Locate the cell with the specified text and output its (X, Y) center coordinate. 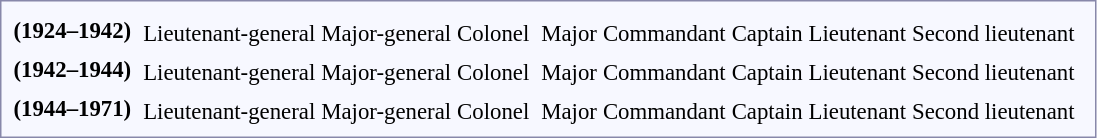
(1942–1944) (72, 69)
(1944–1971) (72, 108)
(1924–1942) (72, 30)
